For the text-containing cell, return its midpoint in (x, y) coordinate format. 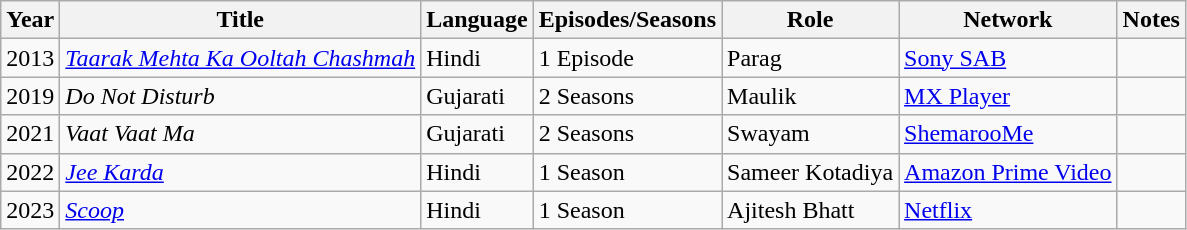
2022 (30, 172)
2023 (30, 210)
Maulik (810, 96)
1 Episode (627, 58)
Taarak Mehta Ka Ooltah Chashmah (240, 58)
Sameer Kotadiya (810, 172)
Year (30, 20)
ShemarooMe (1008, 134)
Title (240, 20)
Vaat Vaat Ma (240, 134)
Role (810, 20)
Notes (1151, 20)
2021 (30, 134)
Sony SAB (1008, 58)
Swayam (810, 134)
Netflix (1008, 210)
Episodes/Seasons (627, 20)
Scoop (240, 210)
2013 (30, 58)
2019 (30, 96)
Do Not Disturb (240, 96)
Amazon Prime Video (1008, 172)
Jee Karda (240, 172)
Language (477, 20)
MX Player (1008, 96)
Parag (810, 58)
Network (1008, 20)
Ajitesh Bhatt (810, 210)
